Pinpoint the cell where the given text exists, returning its (x, y) midpoint coordinate. 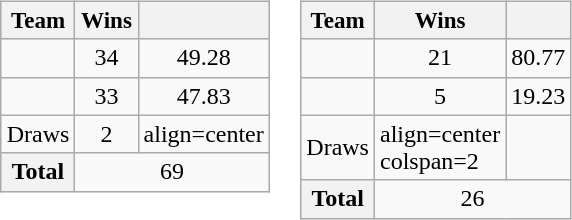
21 (440, 58)
26 (472, 199)
69 (172, 172)
47.83 (204, 96)
align=center colspan=2 (440, 148)
2 (106, 134)
5 (440, 96)
49.28 (204, 58)
80.77 (538, 58)
align=center (204, 134)
33 (106, 96)
34 (106, 58)
19.23 (538, 96)
